Capture the cell that displays the provided text and extract its [x, y] central coordinate. 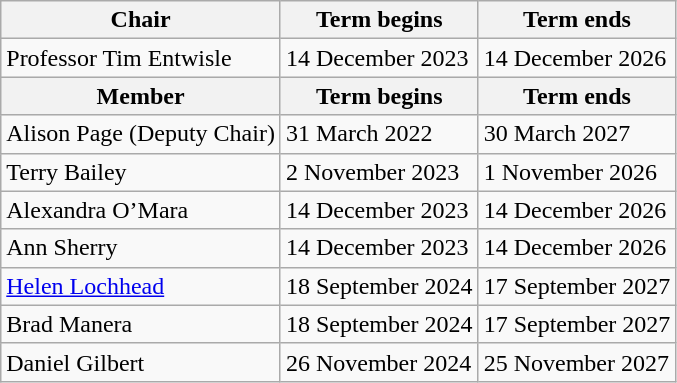
Member [141, 96]
30 March 2027 [577, 134]
Brad Manera [141, 324]
Helen Lochhead [141, 286]
31 March 2022 [379, 134]
Professor Tim Entwisle [141, 58]
1 November 2026 [577, 172]
2 November 2023 [379, 172]
25 November 2027 [577, 362]
Chair [141, 20]
Ann Sherry [141, 248]
Terry Bailey [141, 172]
Daniel Gilbert [141, 362]
Alison Page (Deputy Chair) [141, 134]
26 November 2024 [379, 362]
Alexandra O’Mara [141, 210]
